Return (x, y) of the center of cell containing provided text 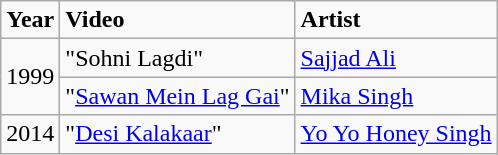
"Sawan Mein Lag Gai" (178, 96)
"Desi Kalakaar" (178, 134)
Artist (396, 20)
"Sohni Lagdi" (178, 58)
Sajjad Ali (396, 58)
Mika Singh (396, 96)
2014 (30, 134)
Video (178, 20)
Yo Yo Honey Singh (396, 134)
Year (30, 20)
1999 (30, 77)
